Determine the (X, Y) coordinate at the center of the cell enclosing the given text.  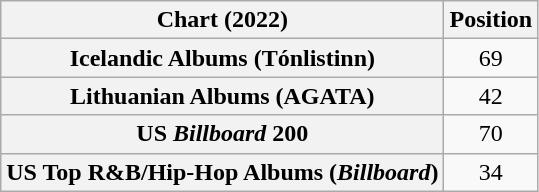
70 (491, 134)
34 (491, 172)
Position (491, 20)
Chart (2022) (222, 20)
US Top R&B/Hip-Hop Albums (Billboard) (222, 172)
42 (491, 96)
Lithuanian Albums (AGATA) (222, 96)
69 (491, 58)
US Billboard 200 (222, 134)
Icelandic Albums (Tónlistinn) (222, 58)
